Extract the (x, y) coordinate from the center of the cell holding the provided text.  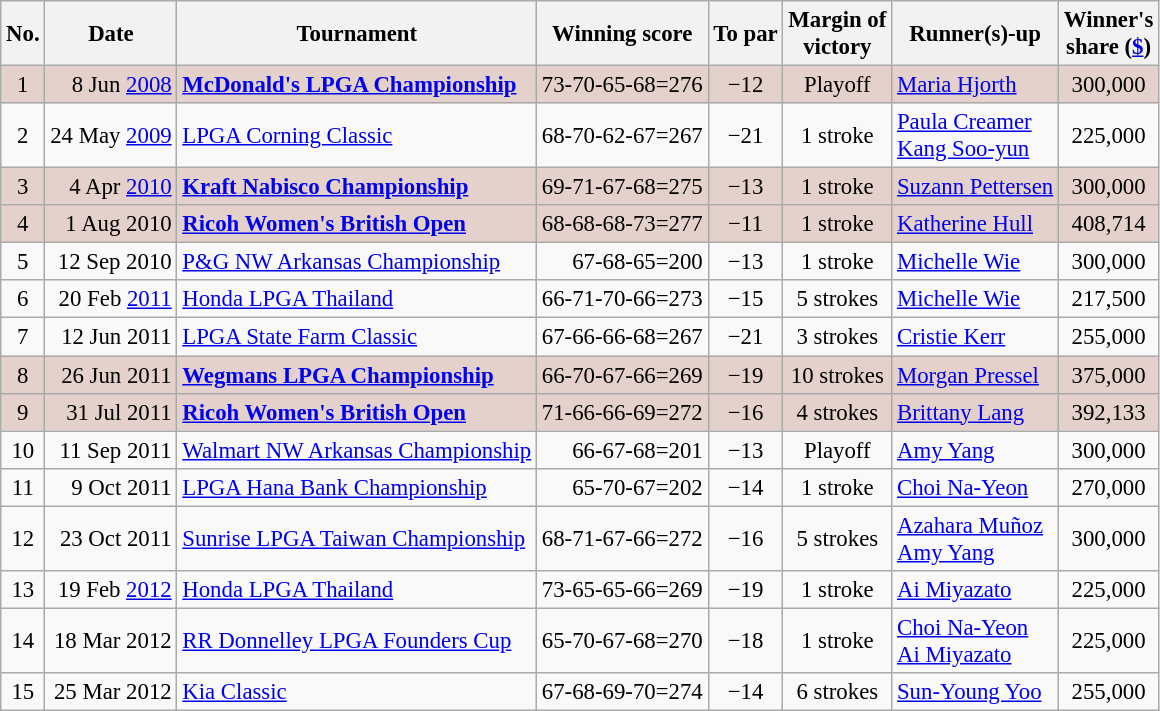
P&G NW Arkansas Championship (357, 262)
Morgan Pressel (976, 375)
15 (23, 692)
68-68-68-73=277 (622, 224)
24 May 2009 (111, 136)
Paula Creamer Kang Soo-yun (976, 136)
8 (23, 375)
25 Mar 2012 (111, 692)
68-70-62-67=267 (622, 136)
Wegmans LPGA Championship (357, 375)
31 Jul 2011 (111, 412)
67-68-65=200 (622, 262)
No. (23, 34)
Amy Yang (976, 450)
392,133 (1109, 412)
18 Mar 2012 (111, 640)
Winner'sshare ($) (1109, 34)
−18 (746, 640)
68-71-67-66=272 (622, 538)
LPGA Hana Bank Championship (357, 487)
Tournament (357, 34)
12 Jun 2011 (111, 337)
217,500 (1109, 299)
Ai Miyazato (976, 590)
Choi Na-Yeon Ai Miyazato (976, 640)
26 Jun 2011 (111, 375)
LPGA Corning Classic (357, 136)
8 Jun 2008 (111, 85)
9 (23, 412)
11 Sep 2011 (111, 450)
73-70-65-68=276 (622, 85)
LPGA State Farm Classic (357, 337)
Runner(s)-up (976, 34)
20 Feb 2011 (111, 299)
66-71-70-66=273 (622, 299)
66-70-67-66=269 (622, 375)
RR Donnelley LPGA Founders Cup (357, 640)
Suzann Pettersen (976, 187)
−11 (746, 224)
Kia Classic (357, 692)
270,000 (1109, 487)
12 (23, 538)
Azahara Muñoz Amy Yang (976, 538)
6 (23, 299)
65-70-67=202 (622, 487)
69-71-67-68=275 (622, 187)
2 (23, 136)
67-66-66-68=267 (622, 337)
Cristie Kerr (976, 337)
4 strokes (838, 412)
3 strokes (838, 337)
Walmart NW Arkansas Championship (357, 450)
23 Oct 2011 (111, 538)
66-67-68=201 (622, 450)
−15 (746, 299)
Kraft Nabisco Championship (357, 187)
375,000 (1109, 375)
Sun-Young Yoo (976, 692)
4 (23, 224)
Margin ofvictory (838, 34)
9 Oct 2011 (111, 487)
Sunrise LPGA Taiwan Championship (357, 538)
Brittany Lang (976, 412)
Choi Na-Yeon (976, 487)
11 (23, 487)
71-66-66-69=272 (622, 412)
−12 (746, 85)
6 strokes (838, 692)
Winning score (622, 34)
65-70-67-68=270 (622, 640)
10 (23, 450)
Date (111, 34)
1 Aug 2010 (111, 224)
5 (23, 262)
3 (23, 187)
13 (23, 590)
10 strokes (838, 375)
408,714 (1109, 224)
Katherine Hull (976, 224)
73-65-65-66=269 (622, 590)
19 Feb 2012 (111, 590)
Maria Hjorth (976, 85)
4 Apr 2010 (111, 187)
McDonald's LPGA Championship (357, 85)
12 Sep 2010 (111, 262)
67-68-69-70=274 (622, 692)
1 (23, 85)
7 (23, 337)
To par (746, 34)
14 (23, 640)
